Find where the given text appears and provide that cell's center as (X, Y) coordinate. 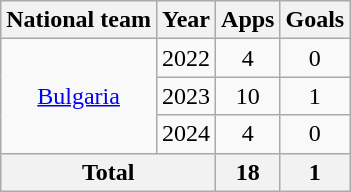
Year (186, 20)
National team (79, 20)
Apps (248, 20)
2024 (186, 134)
18 (248, 172)
2023 (186, 96)
10 (248, 96)
Total (108, 172)
Bulgaria (79, 96)
Goals (315, 20)
2022 (186, 58)
